Pinpoint the cell where the given text exists, returning its (X, Y) midpoint coordinate. 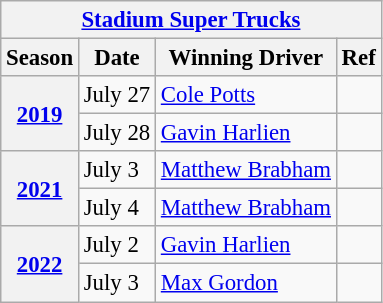
Max Gordon (246, 283)
2022 (40, 264)
Stadium Super Trucks (191, 20)
July 27 (116, 95)
Winning Driver (246, 58)
Season (40, 58)
Cole Potts (246, 95)
Date (116, 58)
2019 (40, 114)
July 4 (116, 208)
Ref (358, 58)
2021 (40, 188)
July 2 (116, 245)
July 28 (116, 133)
